For the text-containing cell, return its midpoint in (X, Y) coordinate format. 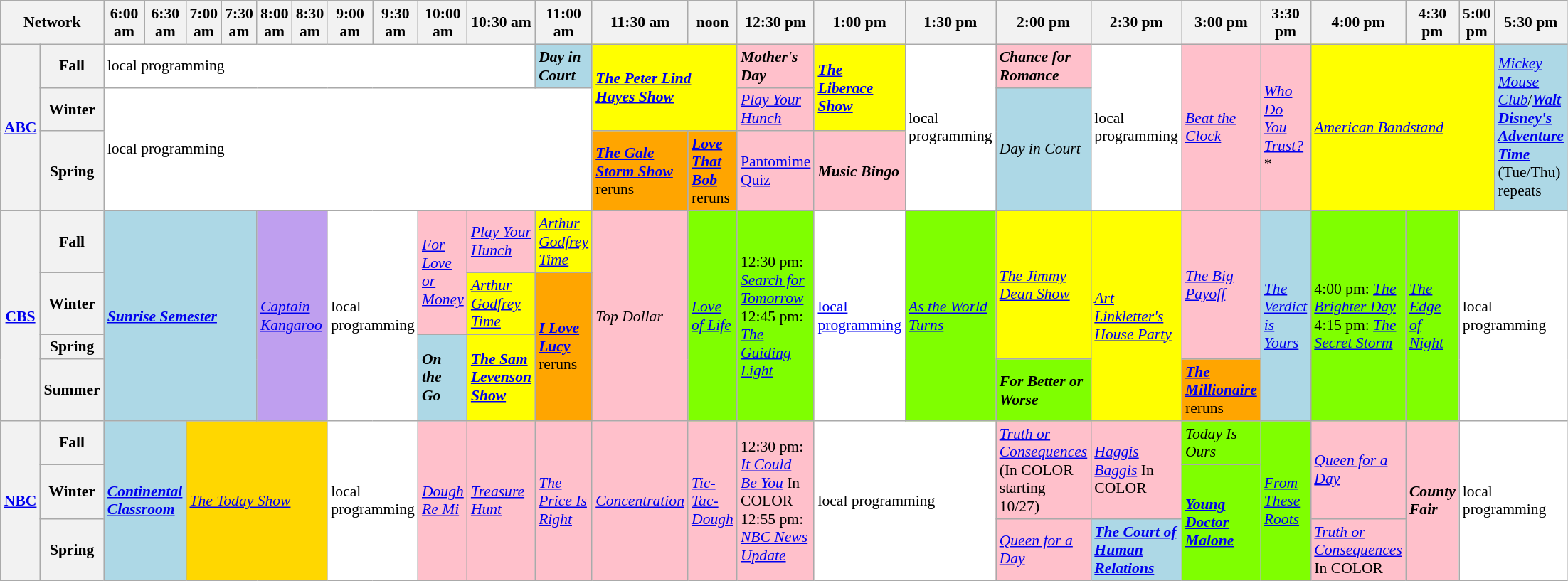
1:30 pm (950, 23)
1:00 pm (859, 23)
Treasure Hunt (501, 501)
The Millionaire reruns (1221, 391)
Music Bingo (859, 171)
Concentration (640, 501)
The Edge of Night (1433, 316)
As the World Turns (950, 316)
Mother's Day (775, 65)
County Fair (1433, 501)
Dough Re Mi (443, 501)
Love of Life (713, 316)
Continental Classroom (145, 501)
8:30 am (310, 23)
12:30 pm: Search for Tomorrow12:45 pm: The Guiding Light (775, 316)
The Verdict is Yours (1286, 316)
The Gale Storm Show reruns (640, 171)
The Price Is Right (563, 501)
For Better or Worse (1044, 391)
12:30 pm (775, 23)
7:00 am (203, 23)
noon (713, 23)
2:00 pm (1044, 23)
The Today Show (256, 501)
12:30 pm: It Could Be You In COLOR12:55 pm: NBC News Update (775, 501)
4:00 pm: The Brighter Day4:15 pm: The Secret Storm (1358, 316)
5:30 pm (1531, 23)
2:30 pm (1136, 23)
Tic-Tac-Dough (713, 501)
Today Is Ours (1221, 442)
10:30 am (501, 23)
3:30 pm (1286, 23)
4:00 pm (1358, 23)
Top Dollar (640, 316)
Haggis Baggis In COLOR (1136, 470)
Network (53, 23)
CBS (21, 316)
Art Linkletter's House Party (1136, 316)
7:30 am (239, 23)
Beat the Clock (1221, 127)
NBC (21, 501)
6:00 am (125, 23)
Truth or Consequences In COLOR (1358, 550)
Captain Kangaroo (292, 316)
8:00 am (275, 23)
The Court of Human Relations (1136, 550)
For Love or Money (443, 273)
On the Go (443, 378)
Sunrise Semester (181, 316)
10:00 am (443, 23)
The Sam Levenson Show (501, 378)
The Peter Lind Hayes Show (664, 87)
The Liberace Show (859, 87)
4:30 pm (1433, 23)
3:00 pm (1221, 23)
11:00 am (563, 23)
Chance for Romance (1044, 65)
Who Do You Trust?* (1286, 127)
Pantomime Quiz (775, 171)
11:30 am (640, 23)
I Love Lucy reruns (563, 347)
Mickey Mouse Club/Walt Disney's Adventure Time (Tue/Thu) repeats (1531, 127)
American Bandstand (1402, 127)
Summer (71, 391)
Young Doctor Malone (1221, 522)
5:00 pm (1477, 23)
From These Roots (1286, 501)
Truth or Consequences (In COLOR starting 10/27) (1044, 470)
ABC (21, 127)
9:30 am (396, 23)
The Big Payoff (1221, 286)
6:30 am (165, 23)
9:00 am (350, 23)
Love That Bob reruns (713, 171)
The Jimmy Dean Show (1044, 286)
